For the text-containing cell, return its midpoint in [X, Y] coordinate format. 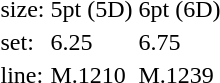
6.25 [92, 42]
